From the cell containing the given text, extract its center point as [X, Y] coordinate. 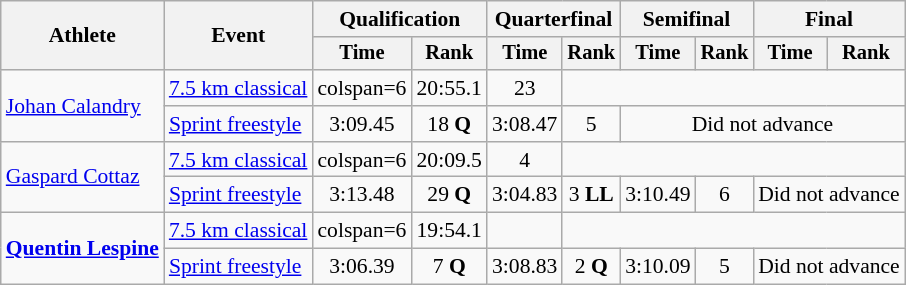
Johan Calandry [82, 106]
29 Q [448, 195]
Gaspard Cottaz [82, 178]
Final [829, 19]
3:08.83 [524, 267]
3:10.49 [658, 195]
Semifinal [686, 19]
Qualification [400, 19]
3 LL [591, 195]
6 [725, 195]
20:55.1 [448, 88]
Athlete [82, 36]
3:04.83 [524, 195]
3:06.39 [362, 267]
23 [524, 88]
3:10.09 [658, 267]
3:13.48 [362, 195]
Quarterfinal [554, 19]
19:54.1 [448, 231]
Quentin Lespine [82, 248]
4 [524, 160]
2 Q [591, 267]
3:09.45 [362, 124]
3:08.47 [524, 124]
20:09.5 [448, 160]
Event [238, 36]
18 Q [448, 124]
7 Q [448, 267]
